Provide the [X, Y] coordinate of the cell's center where the given text is located.  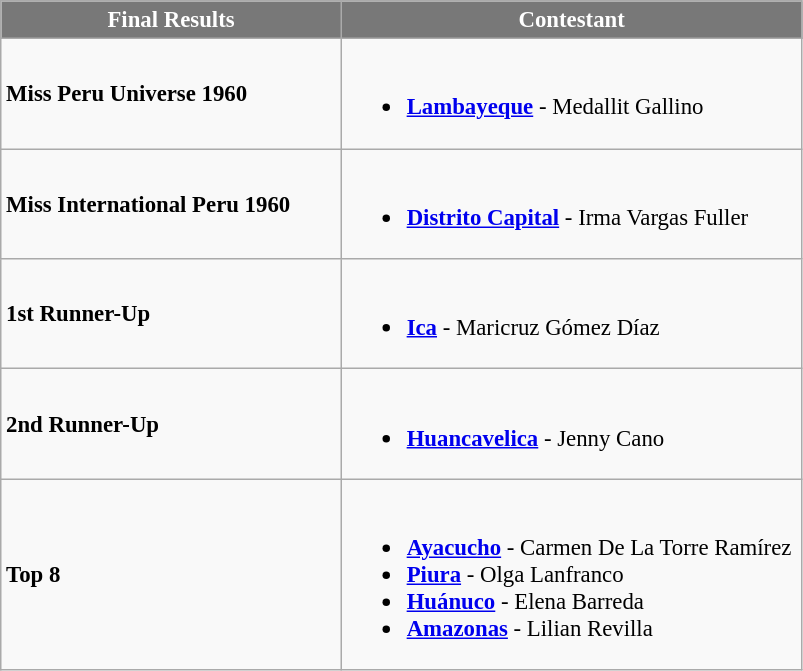
Ica - Maricruz Gómez Díaz [572, 314]
Miss International Peru 1960 [172, 204]
Miss Peru Universe 1960 [172, 94]
1st Runner-Up [172, 314]
Lambayeque - Medallit Gallino [572, 94]
2nd Runner-Up [172, 424]
Distrito Capital - Irma Vargas Fuller [572, 204]
Contestant [572, 20]
Ayacucho - Carmen De La Torre Ramírez Piura - Olga Lanfranco Huánuco - Elena Barreda Amazonas - Lilian Revilla [572, 574]
Huancavelica - Jenny Cano [572, 424]
Final Results [172, 20]
Top 8 [172, 574]
